Identify which cell holds the provided text, then report its (x, y) central coordinate. 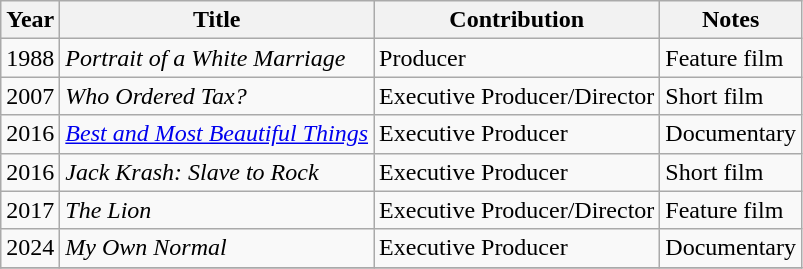
The Lion (217, 210)
My Own Normal (217, 248)
Best and Most Beautiful Things (217, 134)
Contribution (517, 20)
Jack Krash: Slave to Rock (217, 172)
Portrait of a White Marriage (217, 58)
2024 (30, 248)
2017 (30, 210)
Notes (731, 20)
1988 (30, 58)
Year (30, 20)
Producer (517, 58)
Who Ordered Tax? (217, 96)
Title (217, 20)
2007 (30, 96)
